Return the [X, Y] coordinate for the center point of the cell that contains the specified text.  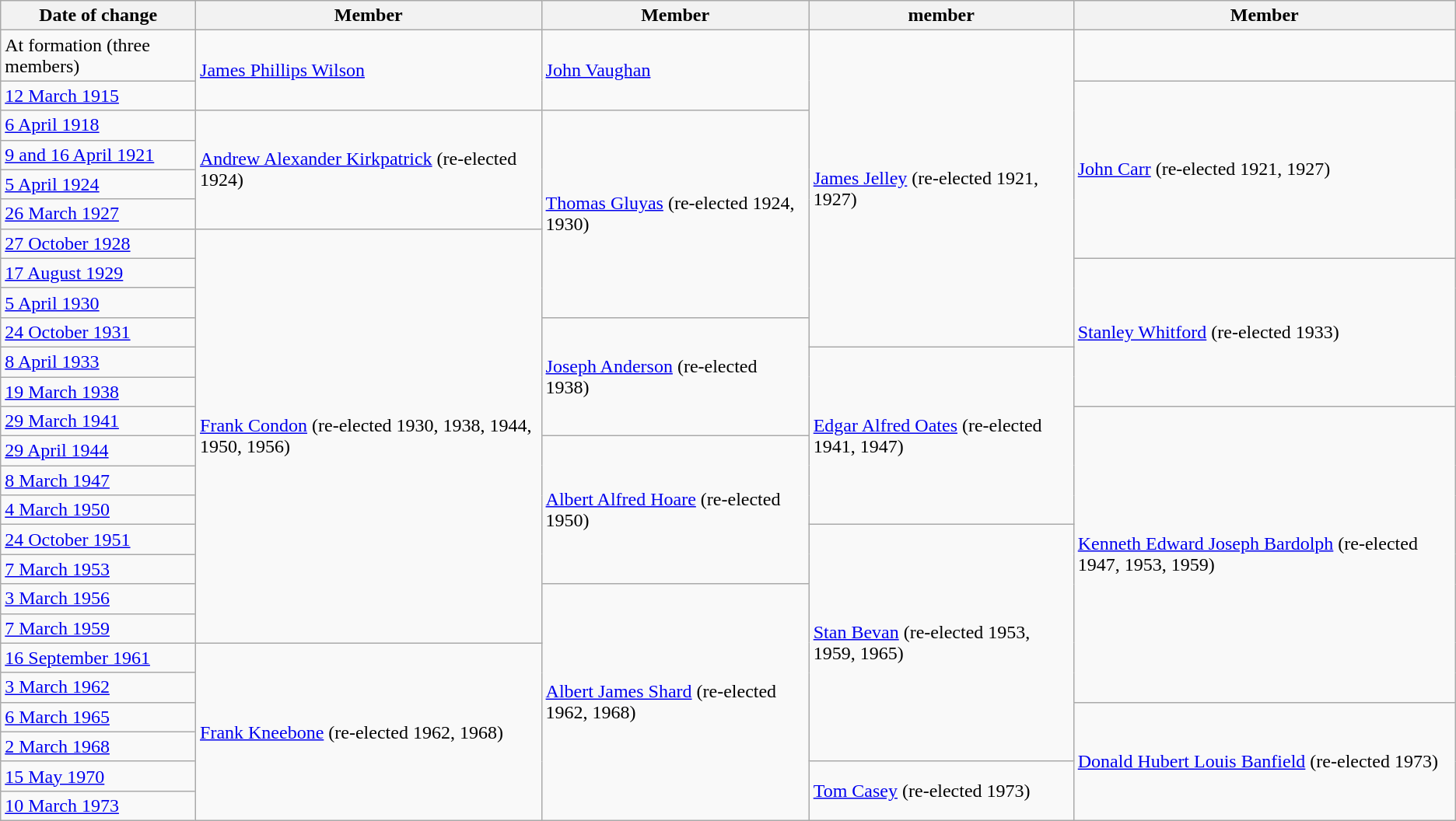
15 May 1970 [98, 776]
29 April 1944 [98, 451]
Date of change [98, 16]
26 March 1927 [98, 214]
Stan Bevan (re-elected 1953, 1959, 1965) [941, 643]
7 March 1959 [98, 628]
member [941, 16]
Andrew Alexander Kirkpatrick (re-elected 1924) [369, 169]
2 March 1968 [98, 746]
12 March 1915 [98, 96]
6 March 1965 [98, 717]
24 October 1951 [98, 540]
5 April 1924 [98, 184]
Tom Casey (re-elected 1973) [941, 791]
Frank Condon (re-elected 1930, 1938, 1944, 1950, 1956) [369, 435]
3 March 1962 [98, 687]
4 March 1950 [98, 510]
7 March 1953 [98, 569]
James Phillips Wilson [369, 70]
19 March 1938 [98, 391]
6 April 1918 [98, 125]
8 March 1947 [98, 480]
17 August 1929 [98, 273]
24 October 1931 [98, 332]
Donald Hubert Louis Banfield (re-elected 1973) [1265, 761]
5 April 1930 [98, 302]
James Jelley (re-elected 1921, 1927) [941, 189]
Kenneth Edward Joseph Bardolph (re-elected 1947, 1953, 1959) [1265, 555]
Joseph Anderson (re-elected 1938) [675, 376]
8 April 1933 [98, 362]
29 March 1941 [98, 421]
3 March 1956 [98, 599]
Albert Alfred Hoare (re-elected 1950) [675, 510]
10 March 1973 [98, 805]
At formation (three members) [98, 56]
John Vaughan [675, 70]
Frank Kneebone (re-elected 1962, 1968) [369, 732]
Stanley Whitford (re-elected 1933) [1265, 332]
Thomas Gluyas (re-elected 1924, 1930) [675, 214]
27 October 1928 [98, 243]
9 and 16 April 1921 [98, 155]
Edgar Alfred Oates (re-elected 1941, 1947) [941, 435]
John Carr (re-elected 1921, 1927) [1265, 169]
16 September 1961 [98, 658]
Albert James Shard (re-elected 1962, 1968) [675, 702]
